Capture the cell that displays the provided text and extract its (x, y) central coordinate. 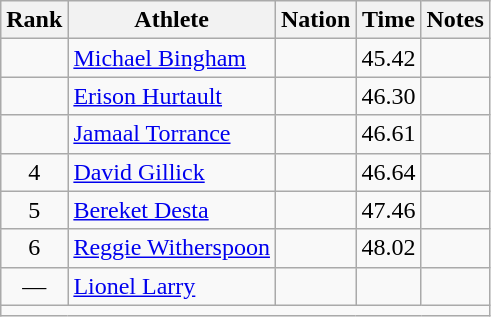
5 (34, 210)
Reggie Witherspoon (172, 248)
Time (388, 20)
48.02 (388, 248)
4 (34, 172)
47.46 (388, 210)
Notes (455, 20)
Nation (315, 20)
Athlete (172, 20)
46.64 (388, 172)
6 (34, 248)
Jamaal Torrance (172, 134)
Rank (34, 20)
David Gillick (172, 172)
Michael Bingham (172, 58)
Erison Hurtault (172, 96)
Bereket Desta (172, 210)
45.42 (388, 58)
— (34, 286)
46.30 (388, 96)
Lionel Larry (172, 286)
46.61 (388, 134)
